Identify which cell holds the provided text, then report its (x, y) central coordinate. 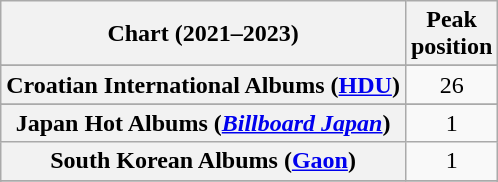
Peakposition (451, 34)
26 (451, 85)
Japan Hot Albums (Billboard Japan) (204, 123)
Chart (2021–2023) (204, 34)
Croatian International Albums (HDU) (204, 85)
South Korean Albums (Gaon) (204, 161)
